Capture the cell that displays the provided text and extract its (x, y) central coordinate. 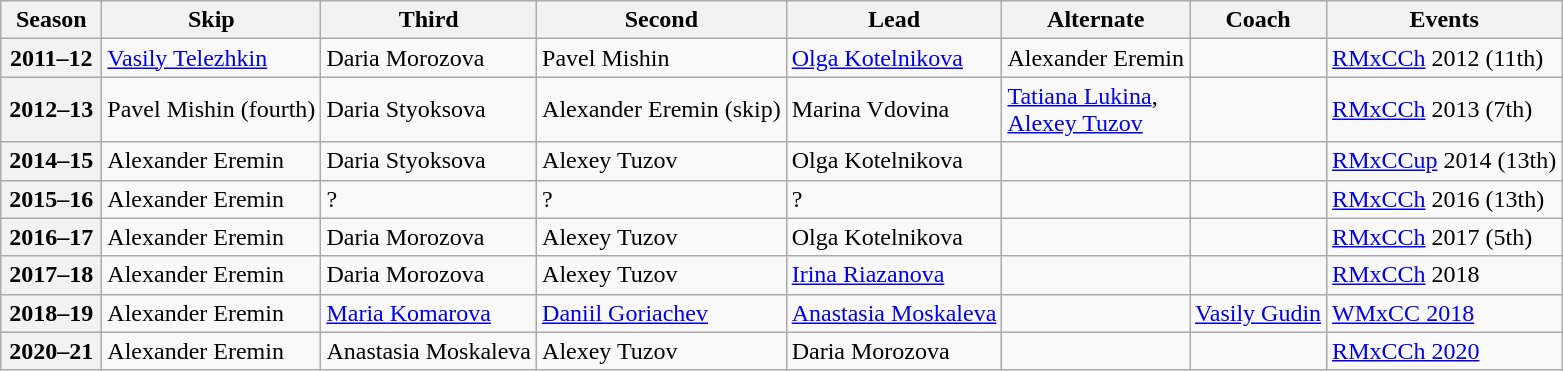
RMxCCh 2018 (1444, 275)
Vasily Gudin (1258, 313)
Irina Riazanova (894, 275)
RMxCCup 2014 (13th) (1444, 161)
RMxCCh 2012 (11th) (1444, 58)
2017–18 (52, 275)
Coach (1258, 20)
Maria Komarova (429, 313)
Second (662, 20)
Alexander Eremin (skip) (662, 110)
Third (429, 20)
Daniil Goriachev (662, 313)
2011–12 (52, 58)
Season (52, 20)
2018–19 (52, 313)
RMxCCh 2020 (1444, 351)
2020–21 (52, 351)
Vasily Telezhkin (212, 58)
WMxCC 2018 (1444, 313)
Pavel Mishin (662, 58)
Pavel Mishin (fourth) (212, 110)
2012–13 (52, 110)
RMxCCh 2017 (5th) (1444, 237)
RMxCCh 2016 (13th) (1444, 199)
Alternate (1096, 20)
Tatiana Lukina,Alexey Tuzov (1096, 110)
Marina Vdovina (894, 110)
Skip (212, 20)
RMxCCh 2013 (7th) (1444, 110)
2014–15 (52, 161)
Lead (894, 20)
2015–16 (52, 199)
Events (1444, 20)
2016–17 (52, 237)
